Determine the [x, y] coordinate at the center of the cell enclosing the given text.  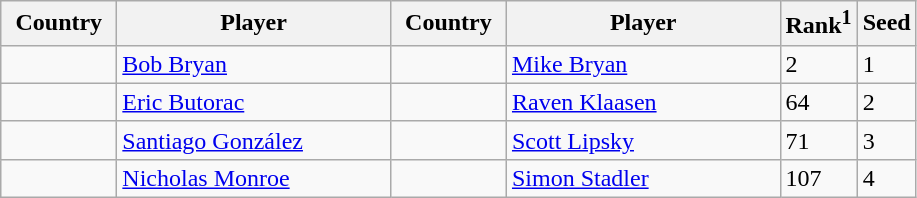
Raven Klaasen [643, 102]
Eric Butorac [254, 102]
1 [886, 64]
Simon Stadler [643, 178]
64 [818, 102]
Scott Lipsky [643, 140]
107 [818, 178]
4 [886, 178]
Bob Bryan [254, 64]
71 [818, 140]
Santiago González [254, 140]
Rank1 [818, 24]
Nicholas Monroe [254, 178]
Seed [886, 24]
3 [886, 140]
Mike Bryan [643, 64]
